Find where the given text appears and provide that cell's center as (X, Y) coordinate. 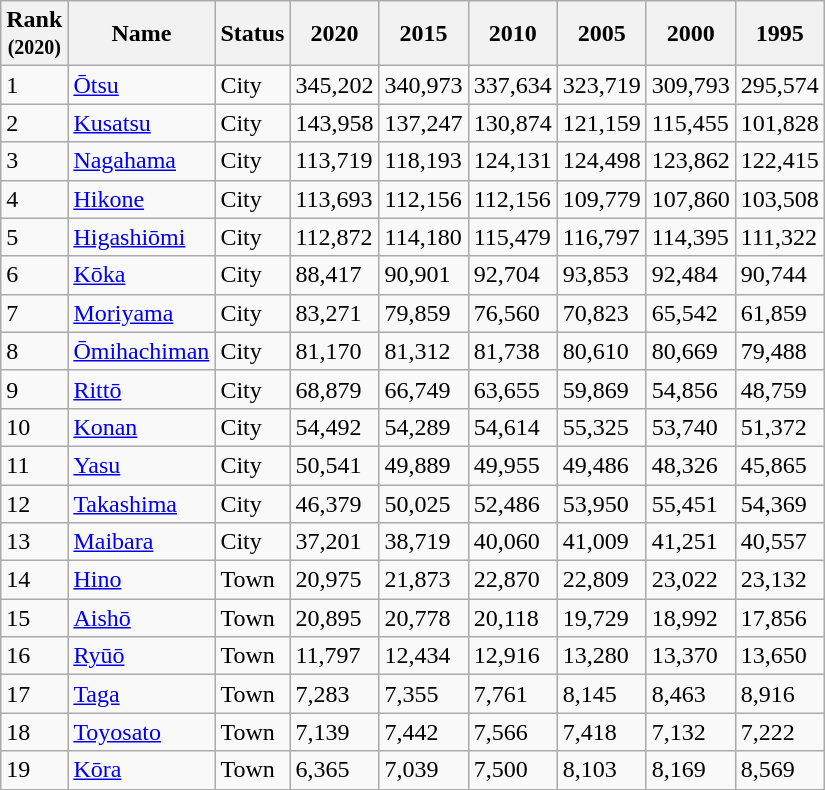
54,492 (334, 427)
22,809 (602, 580)
22,870 (512, 580)
54,289 (424, 427)
Name (142, 34)
2020 (334, 34)
337,634 (512, 85)
5 (34, 237)
55,325 (602, 427)
51,372 (780, 427)
79,859 (424, 313)
14 (34, 580)
66,749 (424, 389)
90,901 (424, 275)
83,271 (334, 313)
50,025 (424, 503)
53,950 (602, 503)
2 (34, 123)
20,895 (334, 618)
345,202 (334, 85)
16 (34, 656)
Nagahama (142, 161)
6,365 (334, 770)
Takashima (142, 503)
8,145 (602, 694)
Taga (142, 694)
11 (34, 465)
8,169 (690, 770)
114,395 (690, 237)
81,170 (334, 351)
123,862 (690, 161)
7,222 (780, 732)
2005 (602, 34)
7,132 (690, 732)
80,610 (602, 351)
21,873 (424, 580)
48,759 (780, 389)
13 (34, 542)
Kusatsu (142, 123)
68,879 (334, 389)
8,103 (602, 770)
Maibara (142, 542)
309,793 (690, 85)
113,693 (334, 199)
90,744 (780, 275)
48,326 (690, 465)
6 (34, 275)
15 (34, 618)
54,856 (690, 389)
13,280 (602, 656)
113,719 (334, 161)
63,655 (512, 389)
Toyosato (142, 732)
2010 (512, 34)
20,778 (424, 618)
19,729 (602, 618)
23,132 (780, 580)
Hino (142, 580)
50,541 (334, 465)
8,569 (780, 770)
Hikone (142, 199)
8,463 (690, 694)
7,355 (424, 694)
59,869 (602, 389)
13,650 (780, 656)
52,486 (512, 503)
19 (34, 770)
Ōtsu (142, 85)
7,566 (512, 732)
137,247 (424, 123)
Kōra (142, 770)
79,488 (780, 351)
143,958 (334, 123)
81,738 (512, 351)
17 (34, 694)
118,193 (424, 161)
3 (34, 161)
Moriyama (142, 313)
7,039 (424, 770)
Yasu (142, 465)
2015 (424, 34)
7,761 (512, 694)
Ōmihachiman (142, 351)
115,455 (690, 123)
53,740 (690, 427)
Status (252, 34)
49,486 (602, 465)
Aishō (142, 618)
11,797 (334, 656)
61,859 (780, 313)
Kōka (142, 275)
17,856 (780, 618)
76,560 (512, 313)
7,442 (424, 732)
1995 (780, 34)
8 (34, 351)
116,797 (602, 237)
340,973 (424, 85)
121,159 (602, 123)
92,484 (690, 275)
18,992 (690, 618)
45,865 (780, 465)
46,379 (334, 503)
41,251 (690, 542)
7,500 (512, 770)
130,874 (512, 123)
Ryūō (142, 656)
88,417 (334, 275)
81,312 (424, 351)
40,060 (512, 542)
Konan (142, 427)
107,860 (690, 199)
93,853 (602, 275)
7,139 (334, 732)
23,022 (690, 580)
65,542 (690, 313)
103,508 (780, 199)
101,828 (780, 123)
38,719 (424, 542)
295,574 (780, 85)
Rank(2020) (34, 34)
54,369 (780, 503)
124,498 (602, 161)
115,479 (512, 237)
114,180 (424, 237)
7,283 (334, 694)
8,916 (780, 694)
323,719 (602, 85)
7,418 (602, 732)
1 (34, 85)
4 (34, 199)
122,415 (780, 161)
10 (34, 427)
12 (34, 503)
111,322 (780, 237)
70,823 (602, 313)
20,118 (512, 618)
18 (34, 732)
124,131 (512, 161)
12,434 (424, 656)
41,009 (602, 542)
49,955 (512, 465)
37,201 (334, 542)
109,779 (602, 199)
Rittō (142, 389)
12,916 (512, 656)
54,614 (512, 427)
112,872 (334, 237)
92,704 (512, 275)
55,451 (690, 503)
49,889 (424, 465)
9 (34, 389)
40,557 (780, 542)
2000 (690, 34)
13,370 (690, 656)
7 (34, 313)
80,669 (690, 351)
20,975 (334, 580)
Higashiōmi (142, 237)
